Locate the cell with the specified text and output its (x, y) center coordinate. 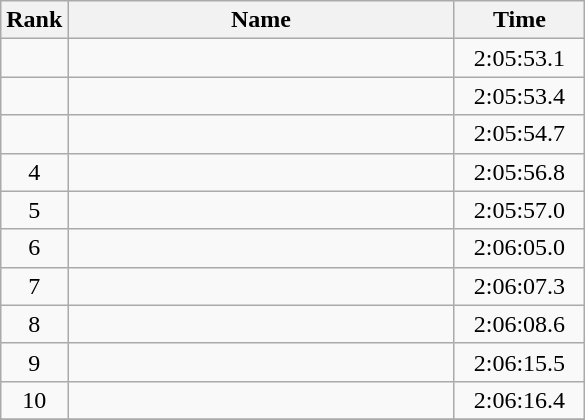
Name (261, 20)
4 (34, 172)
2:06:07.3 (520, 286)
2:06:05.0 (520, 248)
7 (34, 286)
9 (34, 362)
8 (34, 324)
2:06:15.5 (520, 362)
Time (520, 20)
2:05:56.8 (520, 172)
5 (34, 210)
6 (34, 248)
2:05:53.4 (520, 96)
2:06:08.6 (520, 324)
Rank (34, 20)
2:05:54.7 (520, 134)
10 (34, 400)
2:06:16.4 (520, 400)
2:05:53.1 (520, 58)
2:05:57.0 (520, 210)
